From the cell containing the given text, extract its center point as [x, y] coordinate. 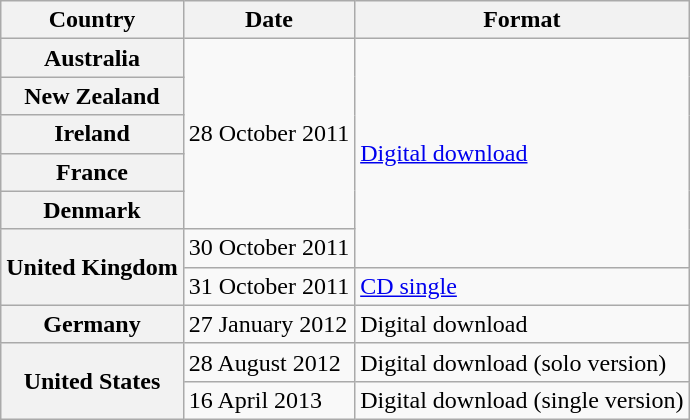
28 August 2012 [268, 362]
Denmark [92, 210]
Date [268, 20]
Country [92, 20]
16 April 2013 [268, 400]
27 January 2012 [268, 324]
United States [92, 381]
28 October 2011 [268, 134]
Australia [92, 58]
Ireland [92, 134]
Digital download (solo version) [522, 362]
France [92, 172]
Germany [92, 324]
United Kingdom [92, 267]
31 October 2011 [268, 286]
Digital download (single version) [522, 400]
Format [522, 20]
New Zealand [92, 96]
30 October 2011 [268, 248]
CD single [522, 286]
